Output the (X, Y) coordinate of the center of the cell containing the given text.  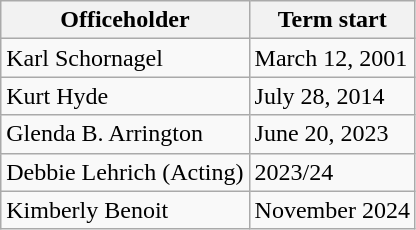
Glenda B. Arrington (125, 134)
Kurt Hyde (125, 96)
November 2024 (332, 210)
July 28, 2014 (332, 96)
Term start (332, 20)
March 12, 2001 (332, 58)
June 20, 2023 (332, 134)
Kimberly Benoit (125, 210)
2023/24 (332, 172)
Officeholder (125, 20)
Karl Schornagel (125, 58)
Debbie Lehrich (Acting) (125, 172)
